Capture the cell that displays the provided text and extract its [x, y] central coordinate. 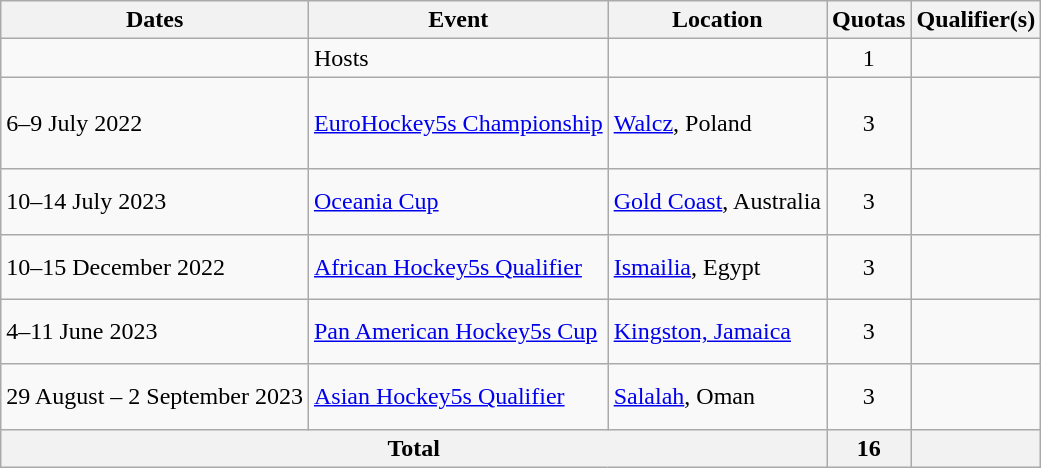
Gold Coast, Australia [717, 202]
EuroHockey5s Championship [458, 123]
Oceania Cup [458, 202]
10–14 July 2023 [155, 202]
Dates [155, 20]
Asian Hockey5s Qualifier [458, 396]
Hosts [458, 58]
Salalah, Oman [717, 396]
Ismailia, Egypt [717, 266]
African Hockey5s Qualifier [458, 266]
29 August – 2 September 2023 [155, 396]
Pan American Hockey5s Cup [458, 332]
16 [869, 448]
1 [869, 58]
Event [458, 20]
Location [717, 20]
Walcz, Poland [717, 123]
Kingston, Jamaica [717, 332]
10–15 December 2022 [155, 266]
Qualifier(s) [976, 20]
Total [414, 448]
6–9 July 2022 [155, 123]
Quotas [869, 20]
4–11 June 2023 [155, 332]
